Locate the cell with the specified text and output its (x, y) center coordinate. 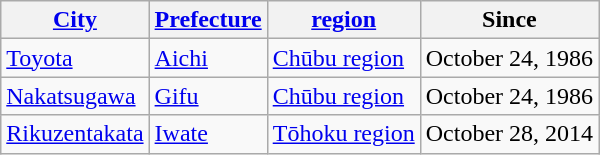
Aichi (208, 58)
City (75, 20)
Prefecture (208, 20)
Nakatsugawa (75, 96)
Since (509, 20)
Iwate (208, 134)
Toyota (75, 58)
region (344, 20)
Gifu (208, 96)
Tōhoku region (344, 134)
October 28, 2014 (509, 134)
Rikuzentakata (75, 134)
